For the text-containing cell, return its midpoint in [x, y] coordinate format. 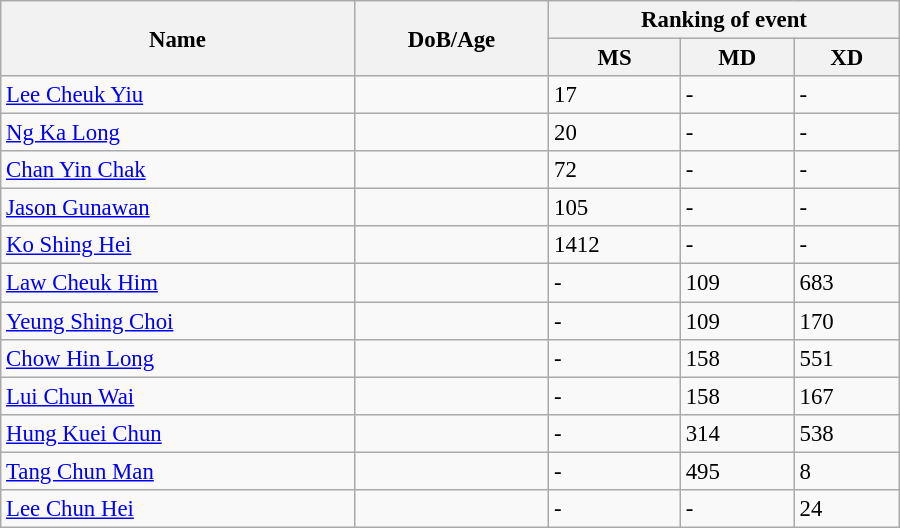
Law Cheuk Him [178, 283]
Tang Chun Man [178, 471]
MD [737, 58]
Chow Hin Long [178, 358]
551 [846, 358]
XD [846, 58]
8 [846, 471]
Hung Kuei Chun [178, 433]
Ng Ka Long [178, 133]
170 [846, 321]
Lui Chun Wai [178, 396]
24 [846, 509]
167 [846, 396]
17 [615, 95]
Name [178, 38]
105 [615, 208]
Jason Gunawan [178, 208]
495 [737, 471]
72 [615, 170]
1412 [615, 245]
MS [615, 58]
Lee Cheuk Yiu [178, 95]
Ranking of event [724, 20]
20 [615, 133]
DoB/Age [452, 38]
538 [846, 433]
Ko Shing Hei [178, 245]
Yeung Shing Choi [178, 321]
683 [846, 283]
Lee Chun Hei [178, 509]
314 [737, 433]
Chan Yin Chak [178, 170]
